Extract the (x, y) coordinate from the center of the cell holding the provided text.  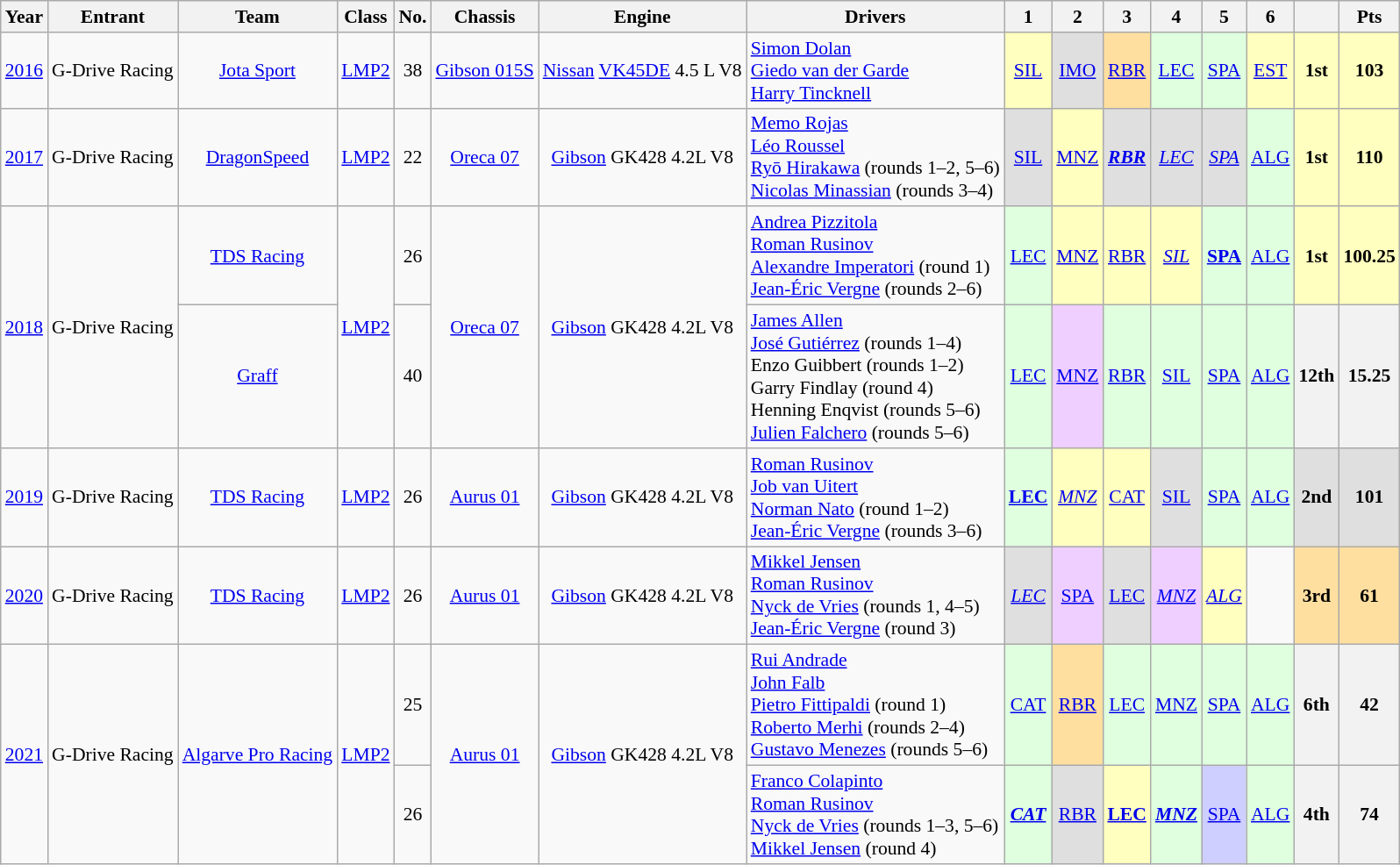
25 (413, 705)
Year (25, 17)
IMO (1077, 70)
40 (413, 377)
EST (1270, 70)
DragonSpeed (258, 157)
Entrant (112, 17)
42 (1368, 705)
74 (1368, 815)
Engine (642, 17)
Algarve Pro Racing (258, 754)
38 (413, 70)
6 (1270, 17)
4 (1176, 17)
2016 (25, 70)
101 (1368, 497)
Pts (1368, 17)
Nissan VK45DE 4.5 L V8 (642, 70)
103 (1368, 70)
Drivers (875, 17)
2020 (25, 596)
Team (258, 17)
Andrea Pizzitola Roman Rusinov Alexandre Imperatori (round 1) Jean-Éric Vergne (rounds 2–6) (875, 256)
Franco Colapinto Roman Rusinov Nyck de Vries (rounds 1–3, 5–6) Mikkel Jensen (round 4) (875, 815)
15.25 (1368, 377)
Graff (258, 377)
Chassis (484, 17)
No. (413, 17)
Class (365, 17)
100.25 (1368, 256)
2018 (25, 328)
12th (1316, 377)
2nd (1316, 497)
Jota Sport (258, 70)
Roman Rusinov Job van Uitert Norman Nato (round 1–2) Jean-Éric Vergne (rounds 3–6) (875, 497)
6th (1316, 705)
Simon Dolan Giedo van der Garde Harry Tincknell (875, 70)
Memo Rojas Léo Roussel Ryō Hirakawa (rounds 1–2, 5–6) Nicolas Minassian (rounds 3–4) (875, 157)
5 (1225, 17)
4th (1316, 815)
Mikkel Jensen Roman Rusinov Nyck de Vries (rounds 1, 4–5) Jean-Éric Vergne (round 3) (875, 596)
2019 (25, 497)
2017 (25, 157)
Gibson 015S (484, 70)
1 (1028, 17)
2021 (25, 754)
James Allen José Gutiérrez (rounds 1–4) Enzo Guibbert (rounds 1–2) Garry Findlay (round 4) Henning Enqvist (rounds 5–6) Julien Falchero (rounds 5–6) (875, 377)
110 (1368, 157)
22 (413, 157)
2 (1077, 17)
61 (1368, 596)
Rui Andrade John Falb Pietro Fittipaldi (round 1) Roberto Merhi (rounds 2–4) Gustavo Menezes (rounds 5–6) (875, 705)
3 (1126, 17)
3rd (1316, 596)
